Detect which cell encompasses the target text, then output its (x, y) center coordinate. 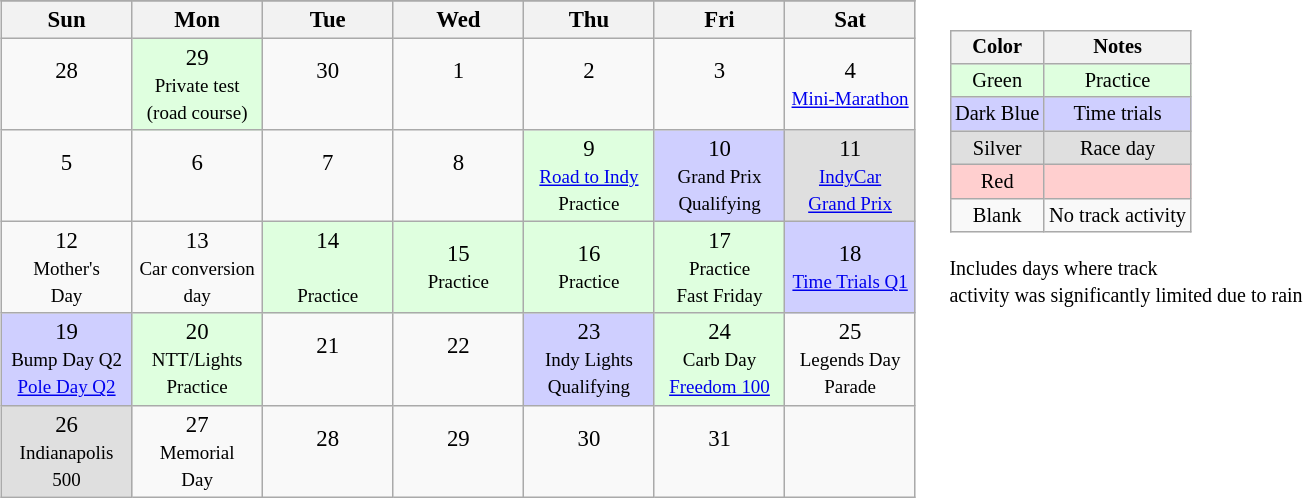
Color (997, 47)
8 (458, 176)
3 (720, 85)
12Mother'sDay (66, 268)
11IndyCarGrand Prix (850, 176)
16Practice (590, 268)
Fri (720, 20)
Notes (1118, 47)
31 (720, 451)
Green (997, 81)
21 (328, 359)
Blank (997, 215)
10Grand PrixQualifying (720, 176)
24Carb Day Freedom 100 (720, 359)
Thu (590, 20)
Race day (1118, 148)
Silver (997, 148)
27MemorialDay (198, 451)
1 (458, 85)
9Road to IndyPractice (590, 176)
13Car conversionday (198, 268)
2 (590, 85)
25Legends DayParade (850, 359)
6 (198, 176)
17Practice Fast Friday (720, 268)
20NTT/Lights Practice (198, 359)
19Bump Day Q2 Pole Day Q2 (66, 359)
7 (328, 176)
26Indianapolis500 (66, 451)
No track activity (1118, 215)
Mon (198, 20)
14Practice (328, 268)
Tue (328, 20)
23Indy Lights Qualifying (590, 359)
Red (997, 182)
Dark Blue (997, 114)
22 (458, 359)
Practice (1118, 81)
15Practice (458, 268)
Wed (458, 20)
Sat (850, 20)
Time trials (1118, 114)
Sun (66, 20)
29Private test(road course) (198, 85)
4Mini-Marathon (850, 85)
29 (458, 451)
18Time Trials Q1 (850, 268)
5 (66, 176)
